Return (X, Y) of the center of cell containing provided text 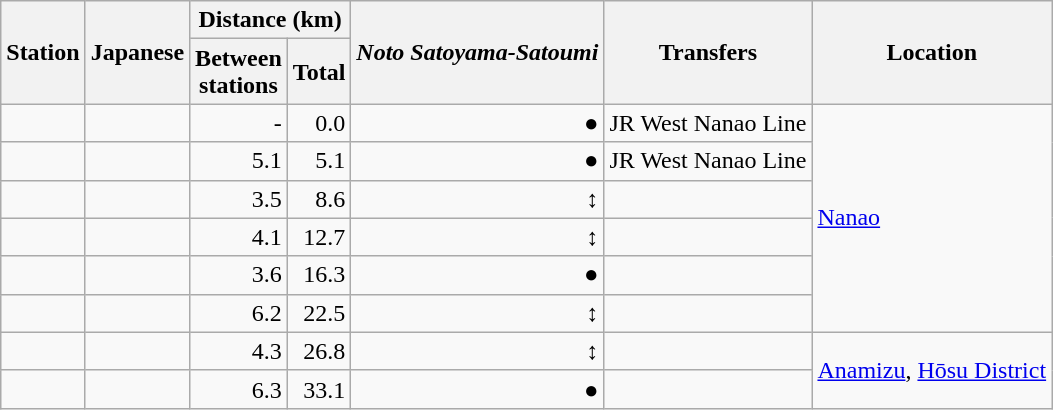
- (239, 123)
3.5 (239, 199)
16.3 (319, 275)
Betweenstations (239, 72)
Noto Satoyama-Satoumi (478, 52)
26.8 (319, 351)
12.7 (319, 237)
6.3 (239, 389)
Location (932, 52)
8.6 (319, 199)
Distance (km) (270, 20)
Anamizu, Hōsu District (932, 370)
Total (319, 72)
22.5 (319, 313)
6.2 (239, 313)
Japanese (137, 52)
4.1 (239, 237)
Transfers (708, 52)
4.3 (239, 351)
0.0 (319, 123)
33.1 (319, 389)
3.6 (239, 275)
Station (43, 52)
Nanao (932, 218)
